Return the [X, Y] coordinate for the center point of the cell that contains the specified text.  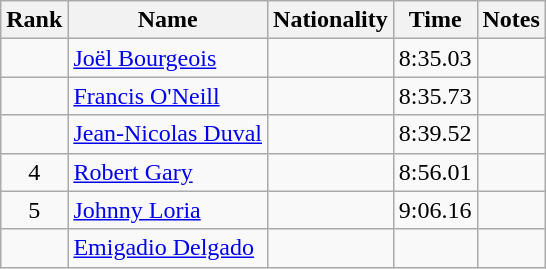
Rank [34, 20]
8:56.01 [435, 172]
Jean-Nicolas Duval [168, 134]
Nationality [331, 20]
Emigadio Delgado [168, 248]
Name [168, 20]
8:35.73 [435, 96]
Time [435, 20]
Robert Gary [168, 172]
Francis O'Neill [168, 96]
Joël Bourgeois [168, 58]
8:35.03 [435, 58]
Notes [511, 20]
4 [34, 172]
8:39.52 [435, 134]
9:06.16 [435, 210]
5 [34, 210]
Johnny Loria [168, 210]
